Locate the cell with the specified text and output its (X, Y) center coordinate. 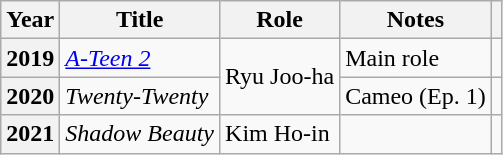
Title (140, 20)
Role (280, 20)
Year (30, 20)
2020 (30, 96)
Main role (416, 58)
2019 (30, 58)
2021 (30, 134)
A-Teen 2 (140, 58)
Twenty-Twenty (140, 96)
Shadow Beauty (140, 134)
Notes (416, 20)
Ryu Joo-ha (280, 77)
Cameo (Ep. 1) (416, 96)
Kim Ho-in (280, 134)
